Search for the cell housing the specified text and yield its (x, y) center coordinate. 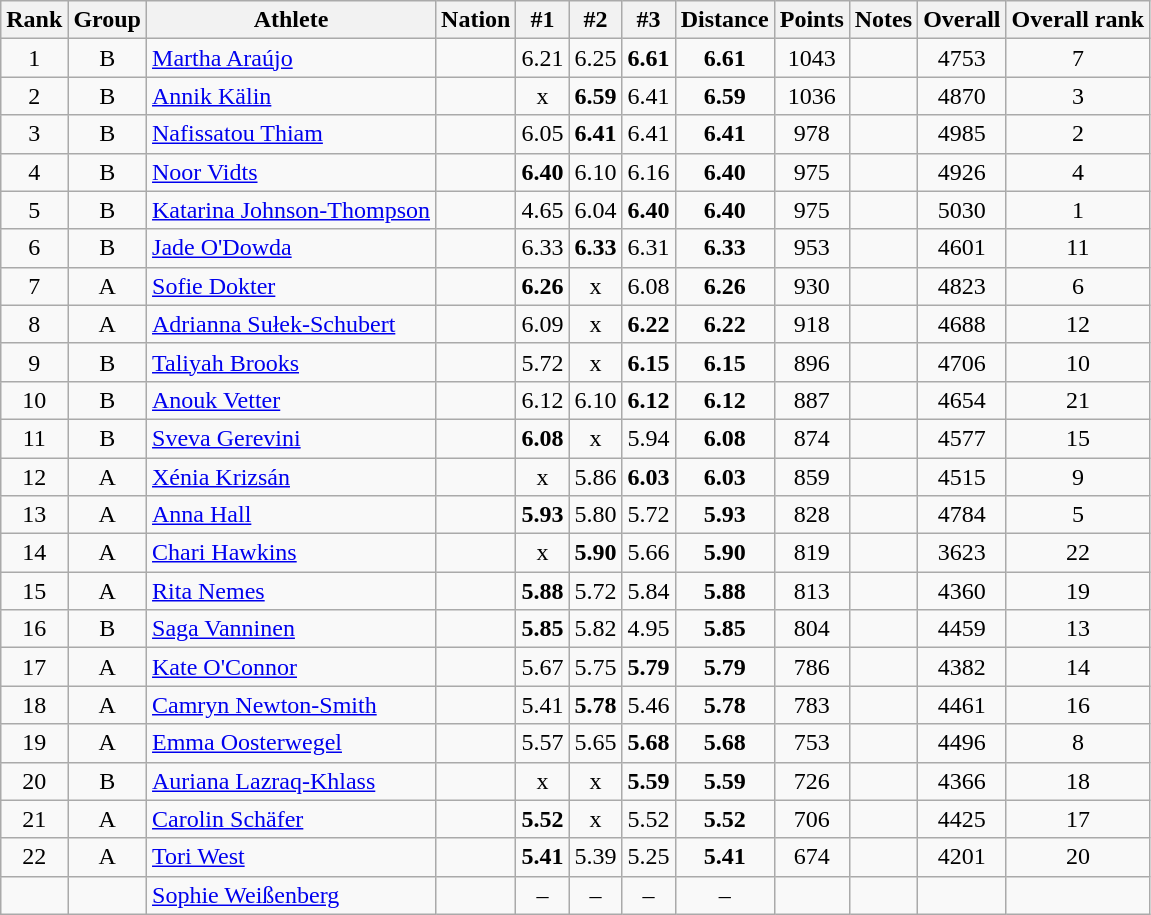
896 (812, 362)
Overall rank (1078, 20)
930 (812, 286)
4459 (962, 629)
674 (812, 857)
4.95 (648, 629)
819 (812, 553)
Sveva Gerevini (292, 438)
4201 (962, 857)
Anna Hall (292, 515)
804 (812, 629)
6.16 (648, 172)
4870 (962, 96)
4784 (962, 515)
953 (812, 248)
#3 (648, 20)
4926 (962, 172)
Emma Oosterwegel (292, 743)
6.25 (596, 58)
5.84 (648, 591)
Xénia Krizsán (292, 477)
Anouk Vetter (292, 400)
918 (812, 324)
859 (812, 477)
Saga Vanninen (292, 629)
4425 (962, 819)
6.04 (596, 210)
Athlete (292, 20)
753 (812, 743)
706 (812, 819)
5.25 (648, 857)
5.67 (542, 667)
Noor Vidts (292, 172)
Nation (476, 20)
4461 (962, 705)
6.31 (648, 248)
Taliyah Brooks (292, 362)
5.66 (648, 553)
5.57 (542, 743)
1043 (812, 58)
5.65 (596, 743)
887 (812, 400)
786 (812, 667)
783 (812, 705)
1036 (812, 96)
4753 (962, 58)
4496 (962, 743)
Rank (34, 20)
5030 (962, 210)
Katarina Johnson-Thompson (292, 210)
5.80 (596, 515)
4688 (962, 324)
874 (812, 438)
4577 (962, 438)
5.46 (648, 705)
3623 (962, 553)
4382 (962, 667)
813 (812, 591)
4.65 (542, 210)
5.86 (596, 477)
4823 (962, 286)
Nafissatou Thiam (292, 134)
Tori West (292, 857)
Auriana Lazraq-Khlass (292, 781)
Points (812, 20)
5.82 (596, 629)
Camryn Newton-Smith (292, 705)
978 (812, 134)
4601 (962, 248)
Notes (883, 20)
4366 (962, 781)
726 (812, 781)
4985 (962, 134)
Annik Kälin (292, 96)
Kate O'Connor (292, 667)
828 (812, 515)
4515 (962, 477)
Adrianna Sułek-Schubert (292, 324)
6.09 (542, 324)
Sophie Weißenberg (292, 895)
#2 (596, 20)
6.05 (542, 134)
Chari Hawkins (292, 553)
Martha Araújo (292, 58)
4654 (962, 400)
4360 (962, 591)
Distance (724, 20)
5.94 (648, 438)
Group (108, 20)
5.39 (596, 857)
6.21 (542, 58)
Rita Nemes (292, 591)
Overall (962, 20)
Sofie Dokter (292, 286)
5.75 (596, 667)
Carolin Schäfer (292, 819)
4706 (962, 362)
Jade O'Dowda (292, 248)
#1 (542, 20)
